Return the [x, y] coordinate for the center point of the cell that contains the specified text.  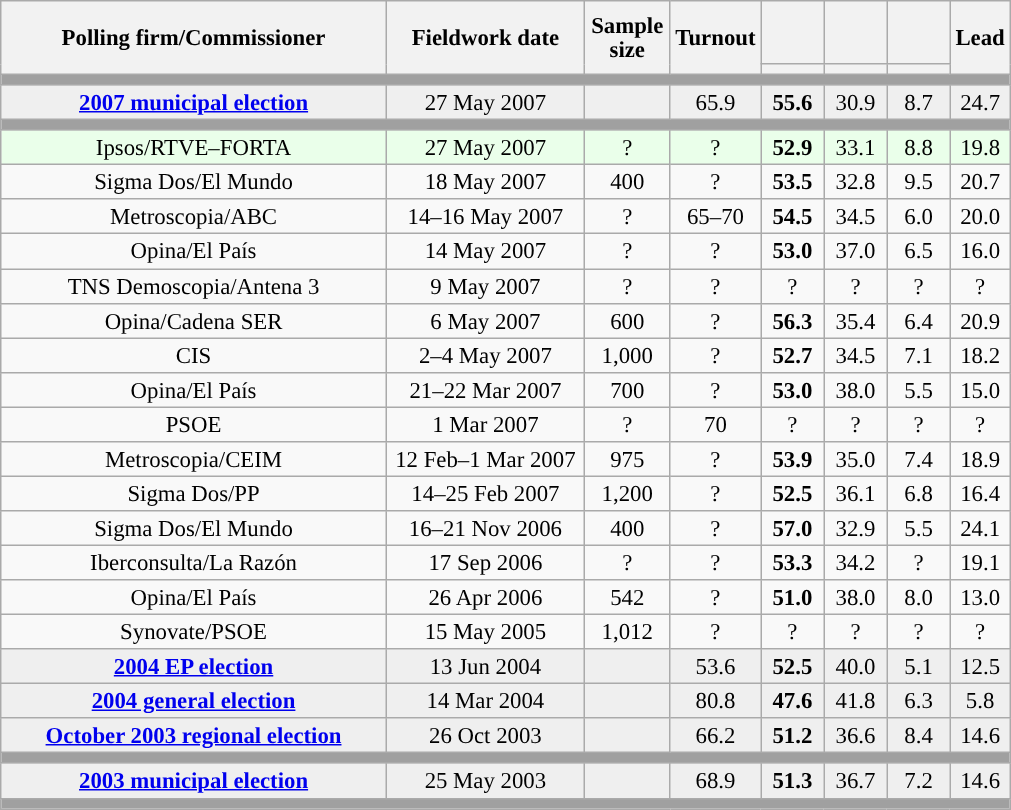
14–16 May 2007 [485, 218]
16–21 Nov 2006 [485, 528]
36.7 [856, 782]
1,000 [627, 356]
9 May 2007 [485, 286]
2003 municipal election [194, 782]
20.9 [980, 320]
66.2 [716, 736]
14–25 Feb 2007 [485, 494]
8.4 [918, 736]
7.4 [918, 460]
8.8 [918, 148]
51.3 [792, 782]
14 May 2007 [485, 252]
6.3 [918, 702]
7.2 [918, 782]
32.9 [856, 528]
35.0 [856, 460]
19.1 [980, 562]
CIS [194, 356]
15 May 2005 [485, 632]
PSOE [194, 424]
36.1 [856, 494]
70 [716, 424]
Lead [980, 38]
12.5 [980, 666]
October 2003 regional election [194, 736]
14 Mar 2004 [485, 702]
16.4 [980, 494]
53.5 [792, 182]
35.4 [856, 320]
53.9 [792, 460]
47.6 [792, 702]
Ipsos/RTVE–FORTA [194, 148]
12 Feb–1 Mar 2007 [485, 460]
2007 municipal election [194, 102]
700 [627, 390]
41.8 [856, 702]
17 Sep 2006 [485, 562]
Fieldwork date [485, 38]
80.8 [716, 702]
15.0 [980, 390]
26 Apr 2006 [485, 598]
Metroscopia/ABC [194, 218]
5.1 [918, 666]
25 May 2003 [485, 782]
Metroscopia/CEIM [194, 460]
7.1 [918, 356]
TNS Demoscopia/Antena 3 [194, 286]
6.0 [918, 218]
8.7 [918, 102]
36.6 [856, 736]
1,012 [627, 632]
6.5 [918, 252]
32.8 [856, 182]
20.0 [980, 218]
56.3 [792, 320]
13.0 [980, 598]
26 Oct 2003 [485, 736]
68.9 [716, 782]
Opina/Cadena SER [194, 320]
2–4 May 2007 [485, 356]
54.5 [792, 218]
24.7 [980, 102]
24.1 [980, 528]
30.9 [856, 102]
53.3 [792, 562]
Polling firm/Commissioner [194, 38]
8.0 [918, 598]
51.0 [792, 598]
6.8 [918, 494]
13 Jun 2004 [485, 666]
51.2 [792, 736]
65.9 [716, 102]
55.6 [792, 102]
33.1 [856, 148]
19.8 [980, 148]
2004 EP election [194, 666]
6.4 [918, 320]
18.2 [980, 356]
34.2 [856, 562]
Turnout [716, 38]
18.9 [980, 460]
57.0 [792, 528]
1,200 [627, 494]
65–70 [716, 218]
52.9 [792, 148]
52.7 [792, 356]
6 May 2007 [485, 320]
600 [627, 320]
975 [627, 460]
Sample size [627, 38]
1 Mar 2007 [485, 424]
5.8 [980, 702]
Sigma Dos/PP [194, 494]
37.0 [856, 252]
542 [627, 598]
Synovate/PSOE [194, 632]
2004 general election [194, 702]
53.6 [716, 666]
18 May 2007 [485, 182]
Iberconsulta/La Razón [194, 562]
20.7 [980, 182]
9.5 [918, 182]
21–22 Mar 2007 [485, 390]
16.0 [980, 252]
40.0 [856, 666]
